Pinpoint the cell where the given text exists, returning its [X, Y] midpoint coordinate. 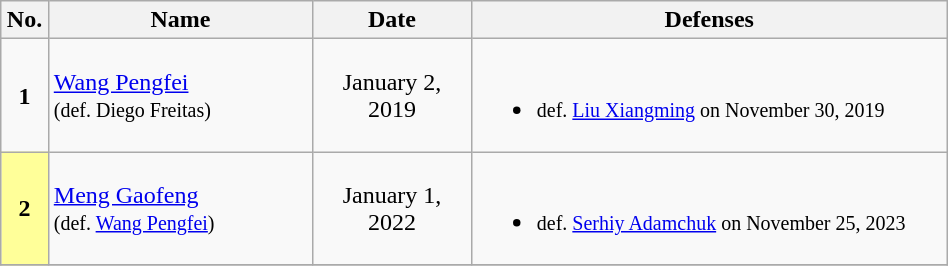
def. Liu Xiangming on November 30, 2019 [709, 96]
2 [25, 208]
No. [25, 20]
Defenses [709, 20]
Date [392, 20]
1 [25, 96]
def. Serhiy Adamchuk on November 25, 2023 [709, 208]
Wang Pengfei (def. Diego Freitas) [180, 96]
Name [180, 20]
January 2, 2019 [392, 96]
Meng Gaofeng (def. Wang Pengfei) [180, 208]
January 1, 2022 [392, 208]
